Scan for the cell matching the given text and deliver its (X, Y) coordinate at center. 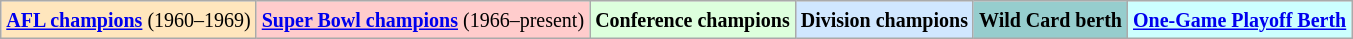
Conference champions (693, 20)
Super Bowl champions (1966–present) (422, 20)
Division champions (884, 20)
AFL champions (1960–1969) (128, 20)
One-Game Playoff Berth (1239, 20)
Wild Card berth (1050, 20)
